Provide the [x, y] coordinate of the cell's center where the given text is located.  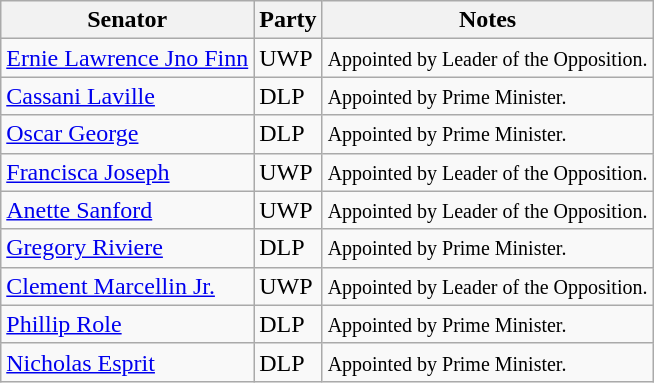
Anette Sanford [128, 210]
Gregory Riviere [128, 248]
Phillip Role [128, 324]
Cassani Laville [128, 96]
Clement Marcellin Jr. [128, 286]
Oscar George [128, 134]
Ernie Lawrence Jno Finn [128, 58]
Party [288, 20]
Notes [488, 20]
Francisca Joseph [128, 172]
Nicholas Esprit [128, 362]
Senator [128, 20]
